Return the (X, Y) coordinate for the center point of the cell that contains the specified text.  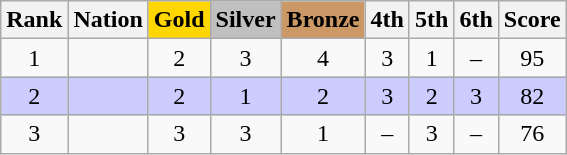
4 (323, 58)
4th (387, 20)
6th (476, 20)
Gold (179, 20)
Silver (246, 20)
Score (532, 20)
Bronze (323, 20)
Nation (108, 20)
5th (431, 20)
76 (532, 134)
82 (532, 96)
Rank (34, 20)
95 (532, 58)
